For the text-containing cell, return its midpoint in (X, Y) coordinate format. 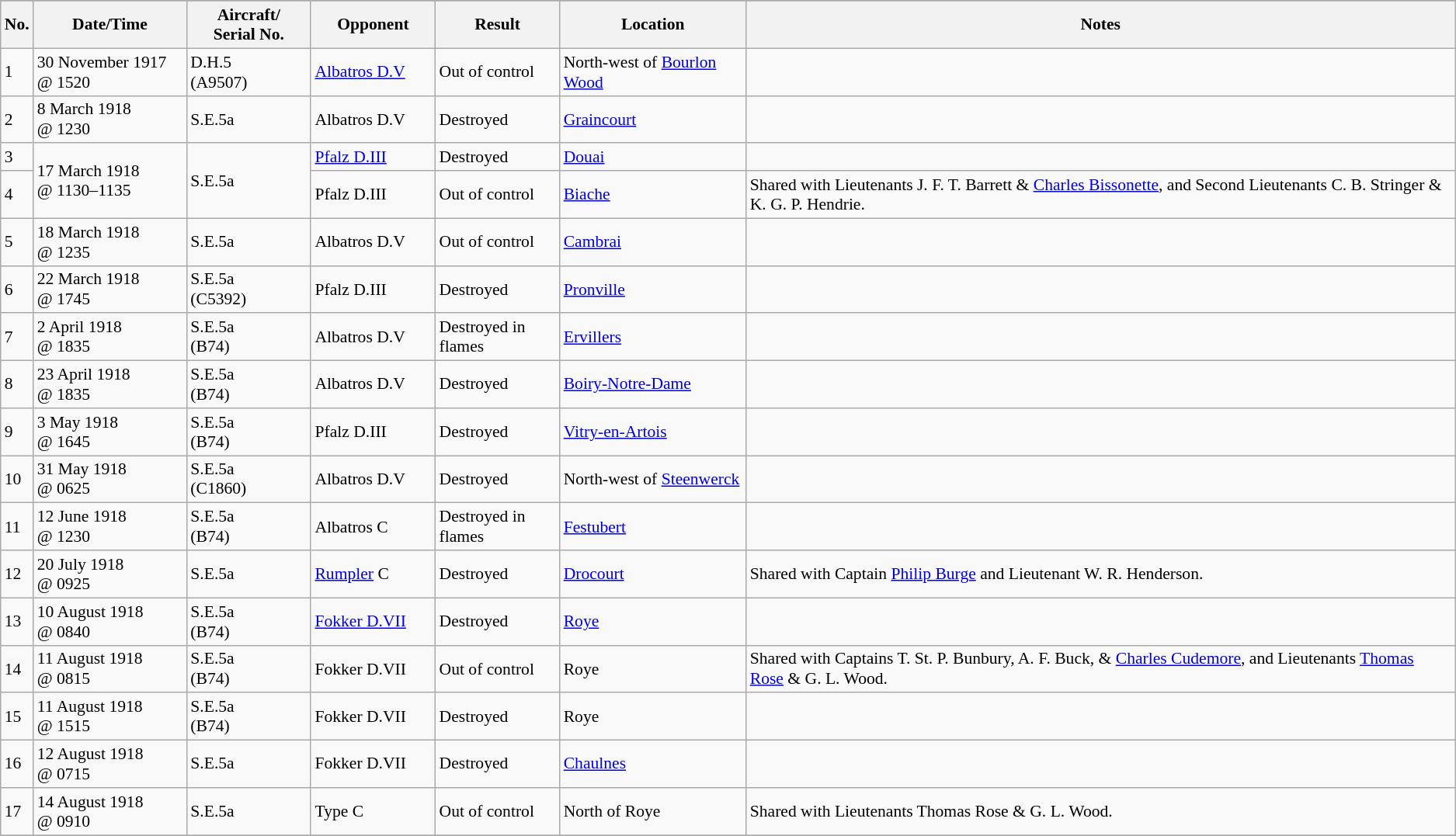
17 (17, 812)
Aircraft/Serial No. (248, 25)
12 June 1918@ 1230 (110, 526)
North-west of Steenwerck (653, 480)
20 July 1918@ 0925 (110, 574)
Result (498, 25)
D.H.5(A9507) (248, 71)
2 April 1918@ 1835 (110, 337)
11 August 1918@ 1515 (110, 717)
10 (17, 480)
Shared with Lieutenants Thomas Rose & G. L. Wood. (1101, 812)
S.E.5a(C1860) (248, 480)
8 (17, 385)
Biache (653, 194)
Chaulnes (653, 764)
11 August 1918@ 0815 (110, 669)
Douai (653, 158)
17 March 1918@ 1130–1135 (110, 182)
7 (17, 337)
3 May 1918@ 1645 (110, 432)
No. (17, 25)
14 August 1918@ 0910 (110, 812)
Pronville (653, 289)
Type C (373, 812)
13 (17, 621)
5 (17, 242)
4 (17, 194)
Drocourt (653, 574)
1 (17, 71)
Vitry-en-Artois (653, 432)
Festubert (653, 526)
Notes (1101, 25)
10 August 1918@ 0840 (110, 621)
North of Roye (653, 812)
Shared with Lieutenants J. F. T. Barrett & Charles Bissonette, and Second Lieutenants C. B. Stringer & K. G. P. Hendrie. (1101, 194)
Boiry-Notre-Dame (653, 385)
Rumpler C (373, 574)
Albatros C (373, 526)
Location (653, 25)
22 March 1918@ 1745 (110, 289)
14 (17, 669)
6 (17, 289)
Shared with Captain Philip Burge and Lieutenant W. R. Henderson. (1101, 574)
Graincourt (653, 120)
Ervillers (653, 337)
12 August 1918@ 0715 (110, 764)
Cambrai (653, 242)
15 (17, 717)
23 April 1918@ 1835 (110, 385)
8 March 1918@ 1230 (110, 120)
2 (17, 120)
S.E.5a(C5392) (248, 289)
31 May 1918@ 0625 (110, 480)
18 March 1918@ 1235 (110, 242)
12 (17, 574)
3 (17, 158)
Shared with Captains T. St. P. Bunbury, A. F. Buck, & Charles Cudemore, and Lieutenants Thomas Rose & G. L. Wood. (1101, 669)
9 (17, 432)
30 November 1917@ 1520 (110, 71)
Date/Time (110, 25)
Opponent (373, 25)
11 (17, 526)
16 (17, 764)
North-west of Bourlon Wood (653, 71)
